Extract the (x, y) coordinate from the center of the cell holding the provided text.  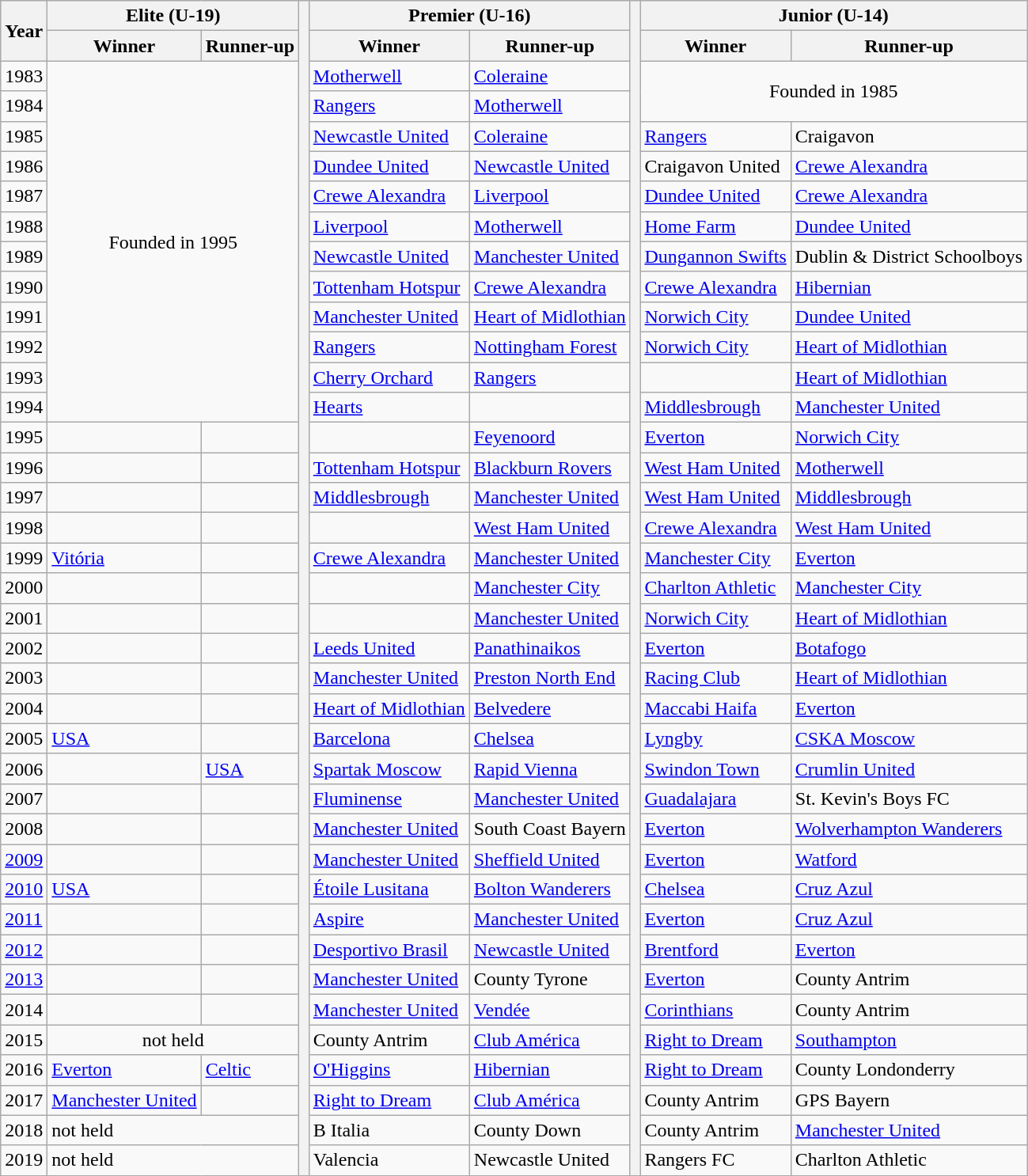
Swindon Town (715, 768)
1997 (24, 498)
1999 (24, 558)
Nottingham Forest (549, 347)
1989 (24, 256)
Bolton Wanderers (549, 890)
Valencia (389, 1160)
Wolverhampton Wanderers (909, 829)
Vendée (549, 1010)
Home Farm (715, 226)
1986 (24, 166)
Rapid Vienna (549, 768)
B Italia (389, 1130)
1995 (24, 438)
2017 (24, 1100)
County Londonderry (909, 1070)
Celtic (250, 1070)
Crumlin United (909, 768)
Barcelona (389, 738)
Founded in 1985 (834, 91)
County Tyrone (549, 980)
Feyenoord (549, 438)
Southampton (909, 1040)
Guadalajara (715, 799)
2009 (24, 859)
2015 (24, 1040)
2016 (24, 1070)
Desportivo Brasil (389, 950)
2001 (24, 618)
2006 (24, 768)
Year (24, 31)
Preston North End (549, 678)
County Down (549, 1130)
Founded in 1995 (173, 242)
GPS Bayern (909, 1100)
Racing Club (715, 678)
CSKA Moscow (909, 738)
Belvedere (549, 708)
2013 (24, 980)
Fluminense (389, 799)
Blackburn Rovers (549, 468)
2011 (24, 920)
1985 (24, 136)
Rangers FC (715, 1160)
Corinthians (715, 1010)
1984 (24, 106)
Panathinaikos (549, 648)
Craigavon (909, 136)
1988 (24, 226)
Dublin & District Schoolboys (909, 256)
O'Higgins (389, 1070)
Vitória (124, 558)
2002 (24, 648)
1987 (24, 196)
2014 (24, 1010)
Craigavon United (715, 166)
1991 (24, 317)
Cherry Orchard (389, 377)
Leeds United (389, 648)
1992 (24, 347)
1983 (24, 76)
Spartak Moscow (389, 768)
2005 (24, 738)
1993 (24, 377)
1994 (24, 408)
South Coast Bayern (549, 829)
Sheffield United (549, 859)
1998 (24, 528)
Hearts (389, 408)
Watford (909, 859)
Premier (U-16) (469, 16)
2019 (24, 1160)
2003 (24, 678)
St. Kevin's Boys FC (909, 799)
1996 (24, 468)
2007 (24, 799)
2008 (24, 829)
Étoile Lusitana (389, 890)
1990 (24, 286)
Elite (U-19) (173, 16)
Brentford (715, 950)
Dungannon Swifts (715, 256)
2010 (24, 890)
Botafogo (909, 648)
2004 (24, 708)
Maccabi Haifa (715, 708)
Aspire (389, 920)
2018 (24, 1130)
2012 (24, 950)
Lyngby (715, 738)
2000 (24, 588)
Junior (U-14) (834, 16)
